Return [X, Y] of the center of cell containing provided text 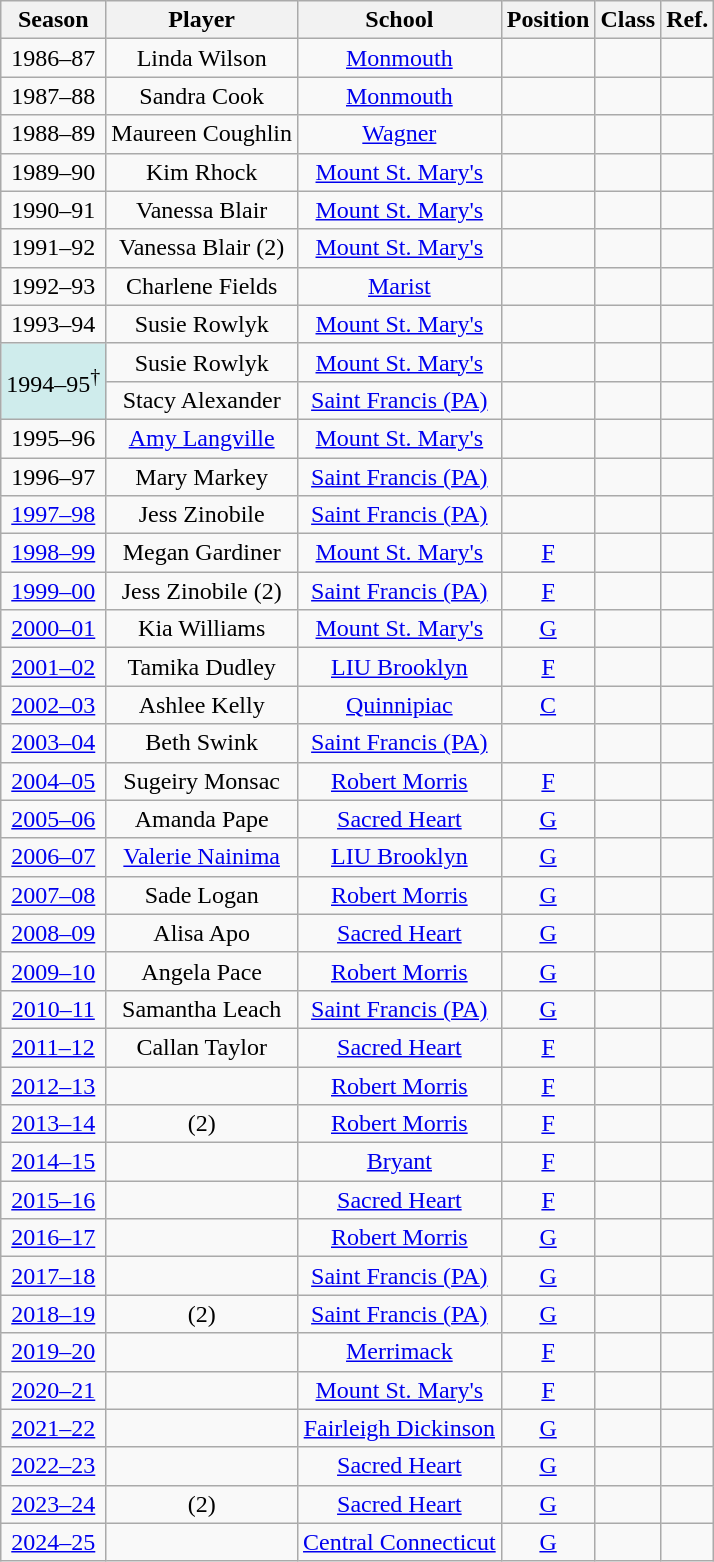
2006–07 [54, 857]
Charlene Fields [202, 286]
2017–18 [54, 1276]
Sandra Cook [202, 96]
Vanessa Blair (2) [202, 248]
1990–91 [54, 210]
Tamika Dudley [202, 667]
Angela Pace [202, 971]
2022–23 [54, 1466]
Jess Zinobile (2) [202, 591]
1993–94 [54, 324]
Samantha Leach [202, 1009]
Marist [400, 286]
Amanda Pape [202, 819]
1992–93 [54, 286]
Mary Markey [202, 477]
Valerie Nainima [202, 857]
Wagner [400, 134]
Linda Wilson [202, 58]
2004–05 [54, 781]
2019–20 [54, 1352]
C [548, 705]
2014–15 [54, 1162]
2024–25 [54, 1542]
1996–97 [54, 477]
2011–12 [54, 1047]
Position [548, 20]
Ashlee Kelly [202, 705]
Kia Williams [202, 629]
Beth Swink [202, 743]
2008–09 [54, 933]
2007–08 [54, 895]
2015–16 [54, 1200]
Vanessa Blair [202, 210]
Merrimack [400, 1352]
2001–02 [54, 667]
2005–06 [54, 819]
1986–87 [54, 58]
Central Connecticut [400, 1542]
1991–92 [54, 248]
Megan Gardiner [202, 553]
1995–96 [54, 438]
Season [54, 20]
1998–99 [54, 553]
2021–22 [54, 1428]
Callan Taylor [202, 1047]
Jess Zinobile [202, 515]
Amy Langville [202, 438]
1989–90 [54, 172]
1999–00 [54, 591]
2018–19 [54, 1314]
Alisa Apo [202, 933]
School [400, 20]
Kim Rhock [202, 172]
1997–98 [54, 515]
2009–10 [54, 971]
Player [202, 20]
Sade Logan [202, 895]
Ref. [688, 20]
Maureen Coughlin [202, 134]
Stacy Alexander [202, 400]
Quinnipiac [400, 705]
1987–88 [54, 96]
Bryant [400, 1162]
2002–03 [54, 705]
2013–14 [54, 1124]
2016–17 [54, 1238]
Class [628, 20]
Sugeiry Monsac [202, 781]
1988–89 [54, 134]
Fairleigh Dickinson [400, 1428]
2010–11 [54, 1009]
1994–95† [54, 381]
2020–21 [54, 1390]
2012–13 [54, 1085]
2023–24 [54, 1504]
2000–01 [54, 629]
2003–04 [54, 743]
